Return (x, y) of the center of cell containing provided text 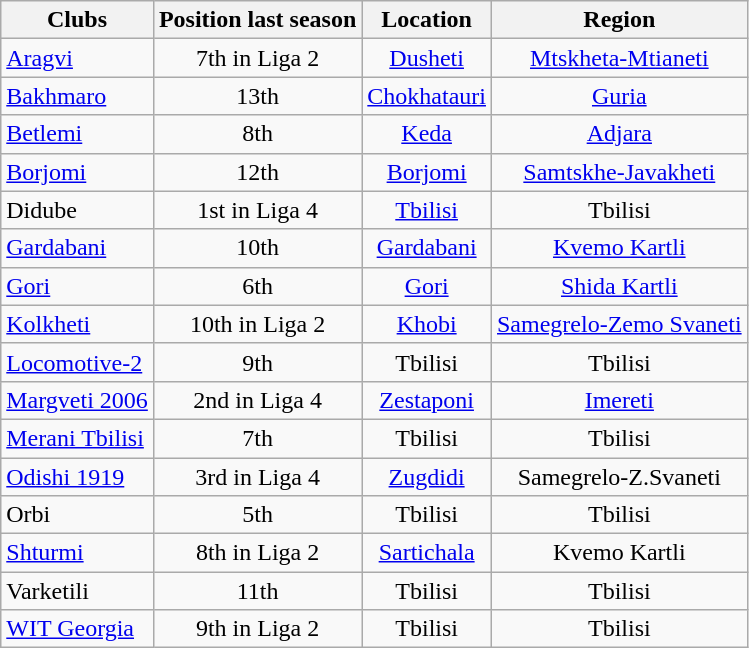
Bakhmaro (78, 96)
Region (619, 20)
Betlemi (78, 134)
Adjara (619, 134)
8th (257, 134)
12th (257, 172)
Shida Kartli (619, 286)
Position last season (257, 20)
9th in Liga 2 (257, 629)
Orbi (78, 515)
1st in Liga 4 (257, 210)
Samtskhe-Javakheti (619, 172)
Merani Tbilisi (78, 438)
3rd in Liga 4 (257, 477)
13th (257, 96)
10th (257, 248)
Varketili (78, 591)
Samegrelo-Zemo Svaneti (619, 324)
5th (257, 515)
Didube (78, 210)
Margveti 2006 (78, 400)
8th in Liga 2 (257, 553)
Samegrelo-Z.Svaneti (619, 477)
Zestaponi (427, 400)
Imereti (619, 400)
Odishi 1919 (78, 477)
Zugdidi (427, 477)
Sartichala (427, 553)
9th (257, 362)
Shturmi (78, 553)
7th in Liga 2 (257, 58)
6th (257, 286)
11th (257, 591)
WIT Georgia (78, 629)
Dusheti (427, 58)
Khobi (427, 324)
Mtskheta-Mtianeti (619, 58)
Chokhatauri (427, 96)
Aragvi (78, 58)
Kolkheti (78, 324)
Clubs (78, 20)
Locomotive-2 (78, 362)
Keda (427, 134)
Location (427, 20)
Guria (619, 96)
10th in Liga 2 (257, 324)
7th (257, 438)
2nd in Liga 4 (257, 400)
